Search for the cell housing the specified text and yield its (X, Y) center coordinate. 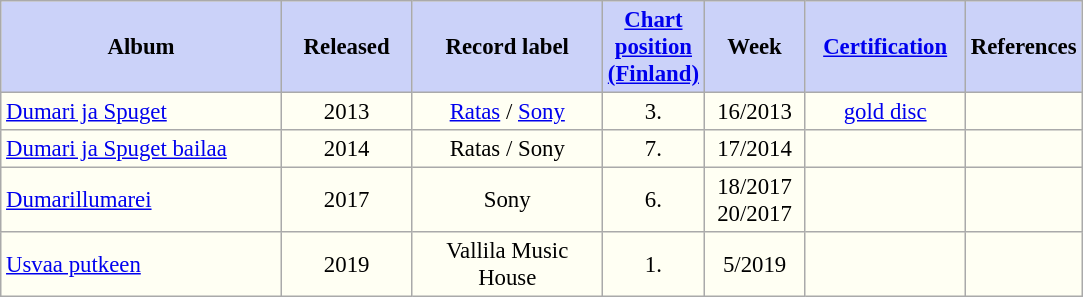
2013 (346, 112)
2017 (346, 200)
5/2019 (754, 264)
Week (754, 47)
2014 (346, 149)
18/201720/2017 (754, 200)
References (1023, 47)
Album (142, 47)
6. (654, 200)
Sony (508, 200)
3. (654, 112)
Vallila Music House (508, 264)
7. (654, 149)
16/2013 (754, 112)
Released (346, 47)
2019 (346, 264)
gold disc (886, 112)
17/2014 (754, 149)
Dumarillumarei (142, 200)
Certification (886, 47)
1. (654, 264)
Dumari ja Spuget (142, 112)
Chart position (Finland) (654, 47)
Usvaa putkeen (142, 264)
Dumari ja Spuget bailaa (142, 149)
Record label (508, 47)
